Locate the cell with the specified text and output its [X, Y] center coordinate. 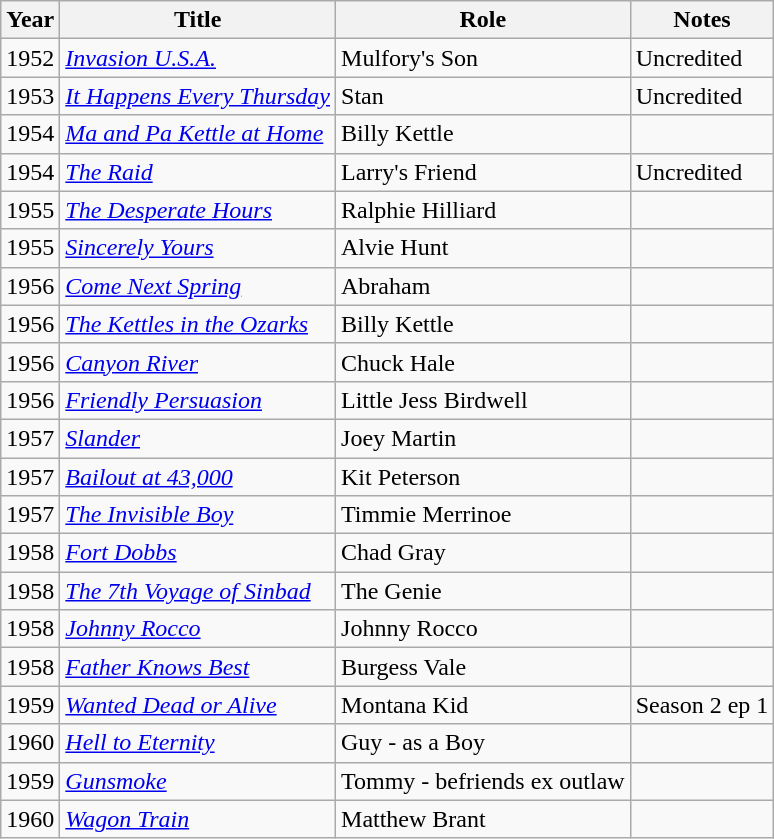
Matthew Brant [484, 819]
Stan [484, 96]
Bailout at 43,000 [198, 477]
Larry's Friend [484, 172]
Year [30, 20]
Guy - as a Boy [484, 743]
Ralphie Hilliard [484, 210]
Canyon River [198, 362]
Notes [702, 20]
Timmie Merrinoe [484, 515]
Burgess Vale [484, 667]
Fort Dobbs [198, 553]
The 7th Voyage of Sinbad [198, 591]
Sincerely Yours [198, 248]
Role [484, 20]
The Kettles in the Ozarks [198, 324]
Tommy - befriends ex outlaw [484, 781]
The Raid [198, 172]
Abraham [484, 286]
It Happens Every Thursday [198, 96]
Montana Kid [484, 705]
Friendly Persuasion [198, 400]
Joey Martin [484, 438]
Invasion U.S.A. [198, 58]
The Genie [484, 591]
1952 [30, 58]
Ma and Pa Kettle at Home [198, 134]
Father Knows Best [198, 667]
Kit Peterson [484, 477]
Little Jess Birdwell [484, 400]
Wanted Dead or Alive [198, 705]
Come Next Spring [198, 286]
Alvie Hunt [484, 248]
Mulfory's Son [484, 58]
Hell to Eternity [198, 743]
Title [198, 20]
The Invisible Boy [198, 515]
Season 2 ep 1 [702, 705]
Chad Gray [484, 553]
1953 [30, 96]
Chuck Hale [484, 362]
Slander [198, 438]
Wagon Train [198, 819]
Gunsmoke [198, 781]
The Desperate Hours [198, 210]
